Capture the cell that displays the provided text and extract its [X, Y] central coordinate. 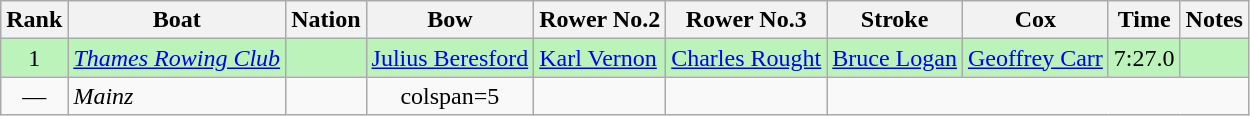
Thames Rowing Club [177, 58]
Mainz [177, 96]
Rank [34, 20]
Rower No.2 [600, 20]
— [34, 96]
colspan=5 [450, 96]
Time [1144, 20]
Bruce Logan [895, 58]
Charles Rought [746, 58]
Boat [177, 20]
Rower No.3 [746, 20]
Nation [326, 20]
Karl Vernon [600, 58]
Julius Beresford [450, 58]
Stroke [895, 20]
7:27.0 [1144, 58]
Cox [1035, 20]
Bow [450, 20]
Notes [1214, 20]
Geoffrey Carr [1035, 58]
1 [34, 58]
